Return [X, Y] of the center of cell containing provided text 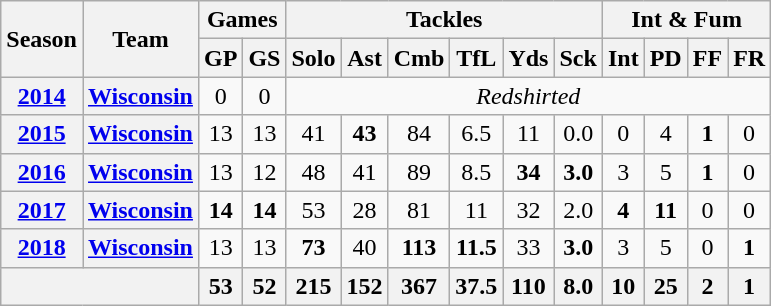
FF [707, 58]
6.5 [476, 134]
2 [707, 286]
2016 [42, 172]
25 [666, 286]
Int & Fum [686, 20]
FR [750, 58]
Games [242, 20]
2017 [42, 210]
81 [419, 210]
Ast [364, 58]
Int [623, 58]
8.0 [578, 286]
32 [528, 210]
Solo [314, 58]
110 [528, 286]
Yds [528, 58]
12 [264, 172]
GP [220, 58]
Tackles [444, 20]
8.5 [476, 172]
PD [666, 58]
0.0 [578, 134]
215 [314, 286]
73 [314, 248]
89 [419, 172]
40 [364, 248]
84 [419, 134]
2015 [42, 134]
28 [364, 210]
TfL [476, 58]
Redshirted [528, 96]
34 [528, 172]
37.5 [476, 286]
2018 [42, 248]
Sck [578, 58]
2.0 [578, 210]
2014 [42, 96]
52 [264, 286]
Season [42, 39]
Team [140, 39]
152 [364, 286]
GS [264, 58]
33 [528, 248]
48 [314, 172]
11.5 [476, 248]
Cmb [419, 58]
113 [419, 248]
367 [419, 286]
43 [364, 134]
10 [623, 286]
